Detect which cell encompasses the target text, then output its (X, Y) center coordinate. 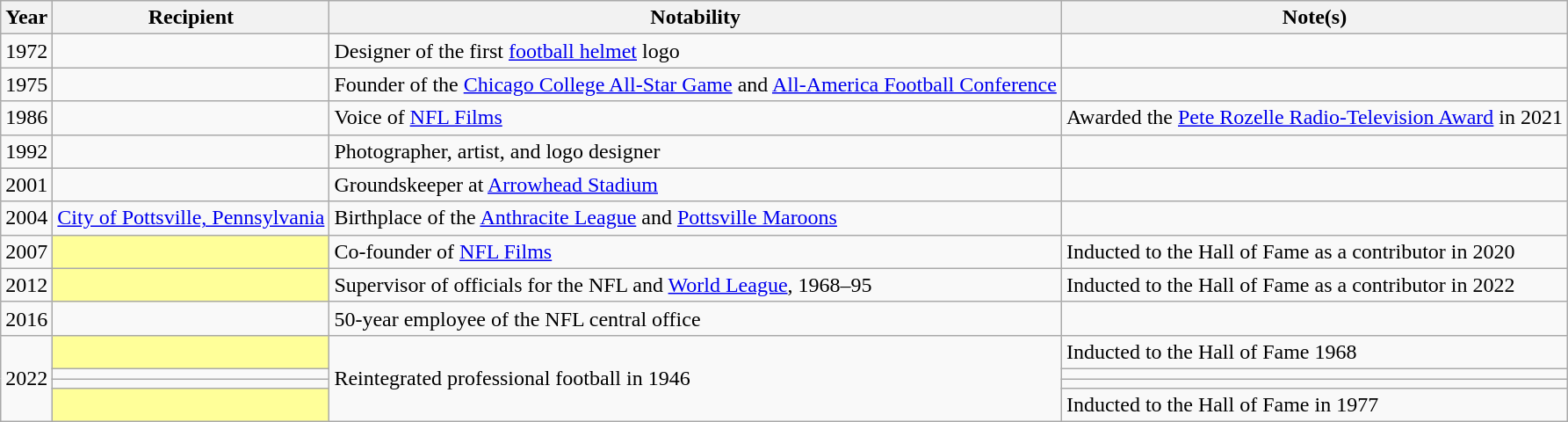
Inducted to the Hall of Fame in 1977 (1314, 405)
Co-founder of NFL Films (696, 251)
Photographer, artist, and logo designer (696, 151)
Awarded the Pete Rozelle Radio-Television Award in 2021 (1314, 118)
Reintegrated professional football in 1946 (696, 378)
2022 (26, 378)
Inducted to the Hall of Fame 1968 (1314, 352)
2012 (26, 285)
2004 (26, 218)
1975 (26, 84)
1972 (26, 51)
Groundskeeper at Arrowhead Stadium (696, 185)
2016 (26, 318)
Note(s) (1314, 18)
City of Pottsville, Pennsylvania (191, 218)
Founder of the Chicago College All-Star Game and All-America Football Conference (696, 84)
1992 (26, 151)
2007 (26, 251)
Birthplace of the Anthracite League and Pottsville Maroons (696, 218)
1986 (26, 118)
Inducted to the Hall of Fame as a contributor in 2022 (1314, 285)
Designer of the first football helmet logo (696, 51)
2001 (26, 185)
Supervisor of officials for the NFL and World League, 1968–95 (696, 285)
Recipient (191, 18)
Notability (696, 18)
Year (26, 18)
Inducted to the Hall of Fame as a contributor in 2020 (1314, 251)
Voice of NFL Films (696, 118)
50-year employee of the NFL central office (696, 318)
